Identify which cell holds the provided text, then report its (x, y) central coordinate. 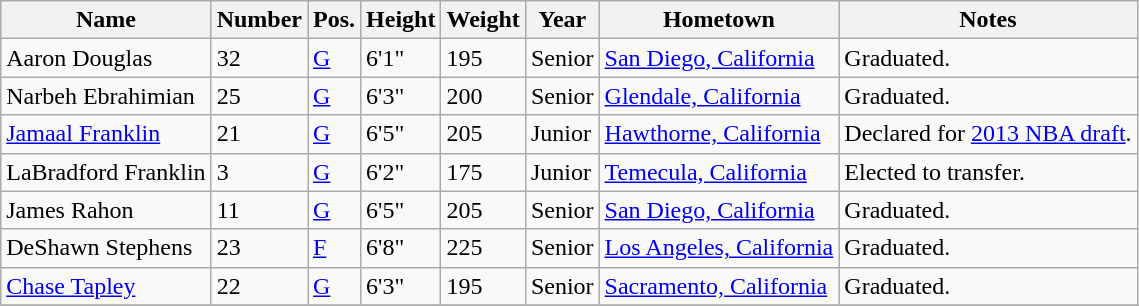
Pos. (334, 20)
Notes (988, 20)
James Rahon (106, 210)
Narbeh Ebrahimian (106, 96)
23 (259, 248)
Chase Tapley (106, 286)
6'1" (401, 58)
Jamaal Franklin (106, 134)
Number (259, 20)
LaBradford Franklin (106, 172)
22 (259, 286)
F (334, 248)
32 (259, 58)
6'8" (401, 248)
Weight (483, 20)
Los Angeles, California (719, 248)
3 (259, 172)
Glendale, California (719, 96)
Height (401, 20)
Temecula, California (719, 172)
Elected to transfer. (988, 172)
225 (483, 248)
Sacramento, California (719, 286)
Hawthorne, California (719, 134)
25 (259, 96)
Name (106, 20)
200 (483, 96)
Hometown (719, 20)
6'2" (401, 172)
Year (562, 20)
Declared for 2013 NBA draft. (988, 134)
175 (483, 172)
21 (259, 134)
11 (259, 210)
DeShawn Stephens (106, 248)
Aaron Douglas (106, 58)
